Provide the (X, Y) coordinate of the cell's center where the given text is located.  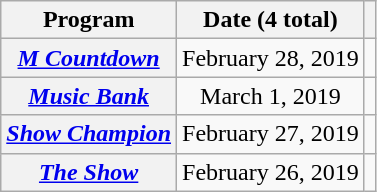
The Show (89, 172)
February 27, 2019 (271, 134)
Music Bank (89, 96)
Program (89, 20)
March 1, 2019 (271, 96)
February 26, 2019 (271, 172)
M Countdown (89, 58)
Show Champion (89, 134)
Date (4 total) (271, 20)
February 28, 2019 (271, 58)
